Capture the cell that displays the provided text and extract its (x, y) central coordinate. 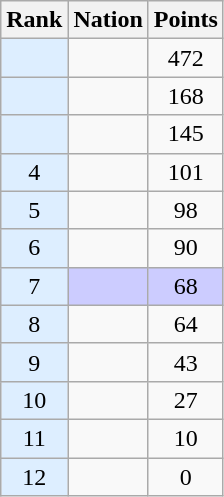
5 (34, 210)
472 (186, 58)
12 (34, 477)
Rank (34, 20)
6 (34, 248)
4 (34, 172)
101 (186, 172)
Points (186, 20)
0 (186, 477)
64 (186, 324)
27 (186, 400)
98 (186, 210)
9 (34, 362)
43 (186, 362)
11 (34, 438)
7 (34, 286)
8 (34, 324)
90 (186, 248)
145 (186, 134)
Nation (108, 20)
68 (186, 286)
168 (186, 96)
